Scan for the cell matching the given text and deliver its [x, y] coordinate at center. 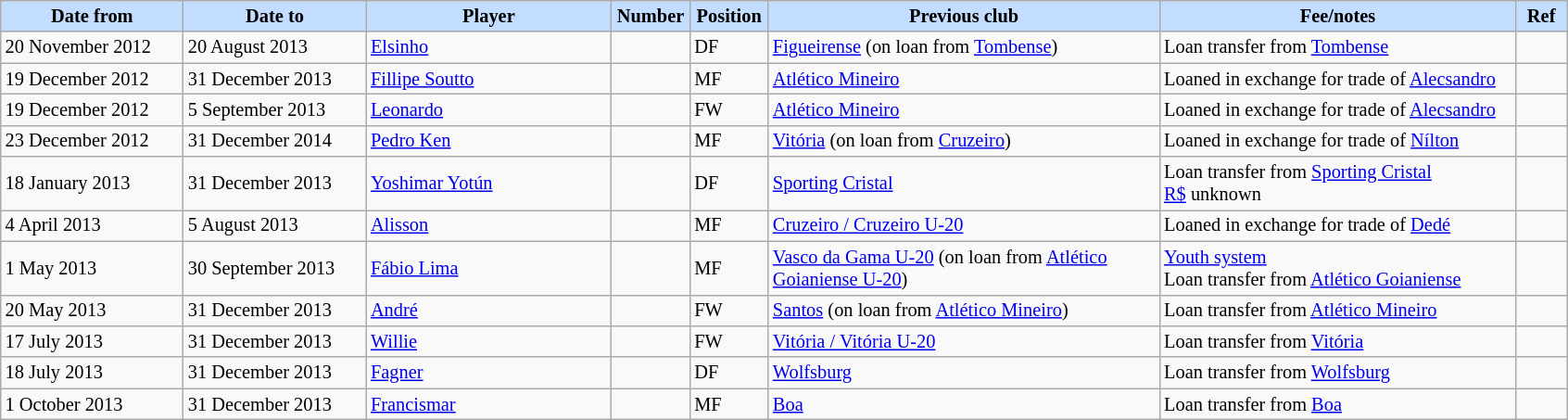
Player [489, 16]
Sporting Cristal [964, 184]
Elsinho [489, 47]
Santos (on loan from Atlético Mineiro) [964, 311]
20 August 2013 [274, 47]
Vasco da Gama U-20 (on loan from Atlético Goianiense U-20) [964, 268]
Francismar [489, 404]
Pedro Ken [489, 141]
Ref [1542, 16]
Loaned in exchange for trade of Dedé [1338, 225]
Number [651, 16]
Leonardo [489, 109]
5 September 2013 [274, 109]
1 May 2013 [93, 268]
30 September 2013 [274, 268]
Loan transfer from Vitória [1338, 341]
Previous club [964, 16]
Wolfsburg [964, 373]
Alisson [489, 225]
Loan transfer from Atlético Mineiro [1338, 311]
Boa [964, 404]
Loan transfer from Tombense [1338, 47]
Vitória (on loan from Cruzeiro) [964, 141]
Loan transfer from Boa [1338, 404]
Loan transfer from Sporting CristalR$ unknown [1338, 184]
Fábio Lima [489, 268]
Fagner [489, 373]
Fee/notes [1338, 16]
Youth systemLoan transfer from Atlético Goianiense [1338, 268]
Cruzeiro / Cruzeiro U-20 [964, 225]
20 May 2013 [93, 311]
Yoshimar Yotún [489, 184]
4 April 2013 [93, 225]
Fillipe Soutto [489, 79]
Date to [274, 16]
Vitória / Vitória U-20 [964, 341]
23 December 2012 [93, 141]
20 November 2012 [93, 47]
5 August 2013 [274, 225]
17 July 2013 [93, 341]
Willie [489, 341]
Loaned in exchange for trade of Nílton [1338, 141]
18 January 2013 [93, 184]
Loan transfer from Wolfsburg [1338, 373]
Figueirense (on loan from Tombense) [964, 47]
Date from [93, 16]
31 December 2014 [274, 141]
1 October 2013 [93, 404]
Position [728, 16]
André [489, 311]
18 July 2013 [93, 373]
